Search for the cell housing the specified text and yield its [X, Y] center coordinate. 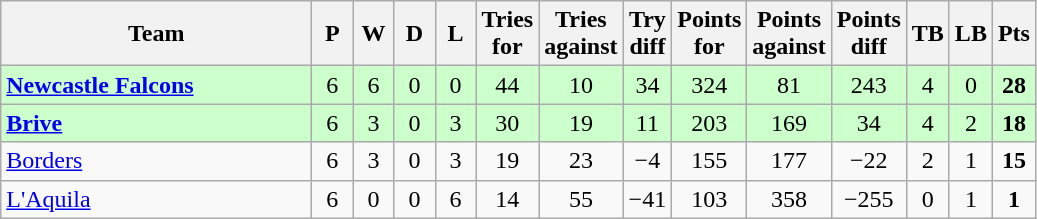
Points for [710, 34]
44 [508, 85]
LB [970, 34]
W [374, 34]
Points against [789, 34]
169 [789, 123]
L [456, 34]
15 [1014, 161]
Team [156, 34]
Newcastle Falcons [156, 85]
D [414, 34]
Points diff [868, 34]
14 [508, 199]
Brive [156, 123]
203 [710, 123]
11 [648, 123]
Tries against [581, 34]
103 [710, 199]
18 [1014, 123]
Tries for [508, 34]
243 [868, 85]
155 [710, 161]
81 [789, 85]
−22 [868, 161]
10 [581, 85]
30 [508, 123]
TB [928, 34]
23 [581, 161]
Borders [156, 161]
−41 [648, 199]
Pts [1014, 34]
Try diff [648, 34]
P [332, 34]
358 [789, 199]
324 [710, 85]
28 [1014, 85]
177 [789, 161]
L'Aquila [156, 199]
55 [581, 199]
−255 [868, 199]
−4 [648, 161]
